Detect which cell encompasses the target text, then output its [x, y] center coordinate. 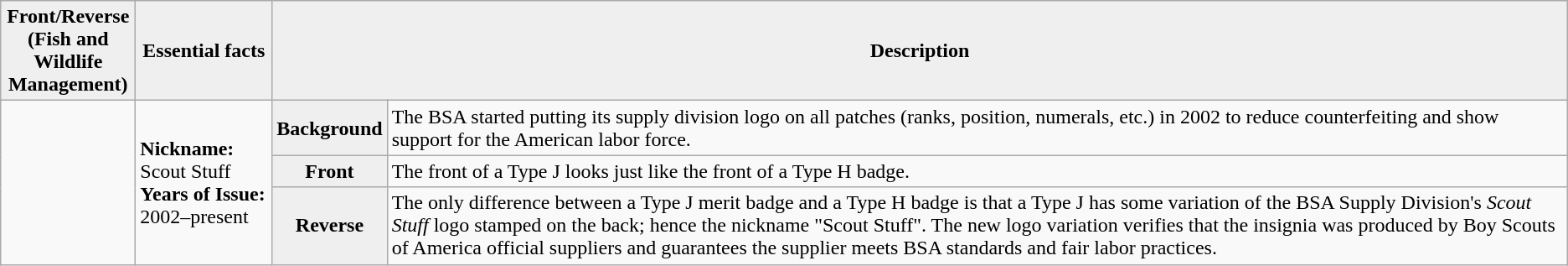
Background [330, 128]
Nickname: Scout Stuff Years of Issue: 2002–present [204, 183]
Reverse [330, 226]
Essential facts [204, 50]
Description [920, 50]
Front/Reverse(Fish and Wildlife Management) [69, 50]
The front of a Type J looks just like the front of a Type H badge. [977, 171]
Front [330, 171]
